Scan for the cell matching the given text and deliver its (X, Y) coordinate at center. 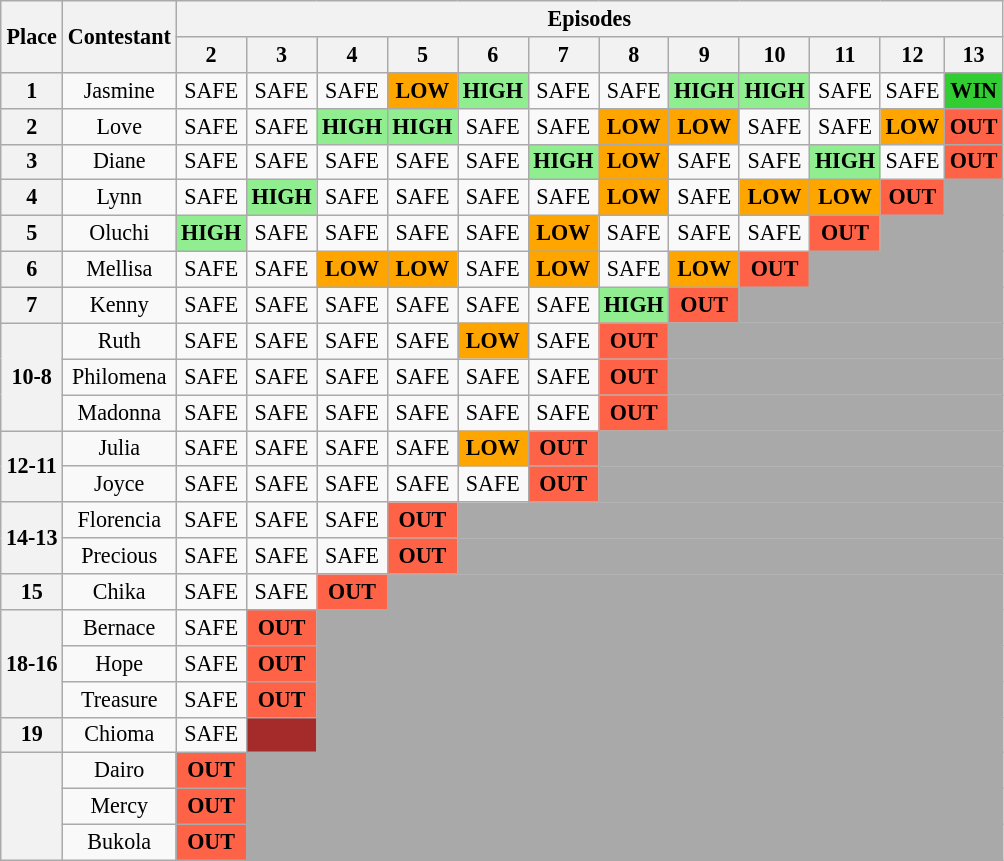
Dairo (120, 771)
Philomena (120, 377)
Joyce (120, 484)
Place (32, 36)
18-16 (32, 662)
8 (633, 54)
19 (32, 735)
Chika (120, 591)
Florencia (120, 520)
Treasure (120, 699)
Hope (120, 663)
10 (774, 54)
Kenny (120, 305)
Precious (120, 556)
Bernace (120, 627)
Ruth (120, 341)
Madonna (120, 412)
10-8 (32, 376)
9 (704, 54)
Chioma (120, 735)
Diane (120, 162)
14-13 (32, 538)
Mercy (120, 806)
Mellisa (120, 269)
Oluchi (120, 233)
Contestant (120, 36)
Love (120, 126)
15 (32, 591)
WIN (974, 90)
12-11 (32, 466)
Episodes (590, 18)
12 (912, 54)
13 (974, 54)
Julia (120, 448)
Lynn (120, 198)
Jasmine (120, 90)
Bukola (120, 842)
11 (845, 54)
1 (32, 90)
